Output the [x, y] coordinate of the center of the cell containing the given text.  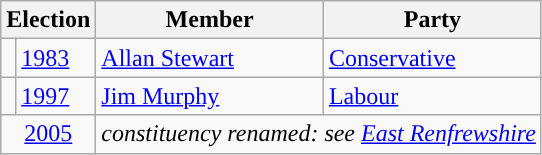
Party [432, 20]
Jim Murphy [210, 96]
Member [210, 20]
Election [48, 20]
constituency renamed: see East Renfrewshire [319, 134]
Labour [432, 96]
2005 [48, 134]
Allan Stewart [210, 58]
1983 [56, 58]
Conservative [432, 58]
1997 [56, 96]
